From the cell containing the given text, extract its center point as (x, y) coordinate. 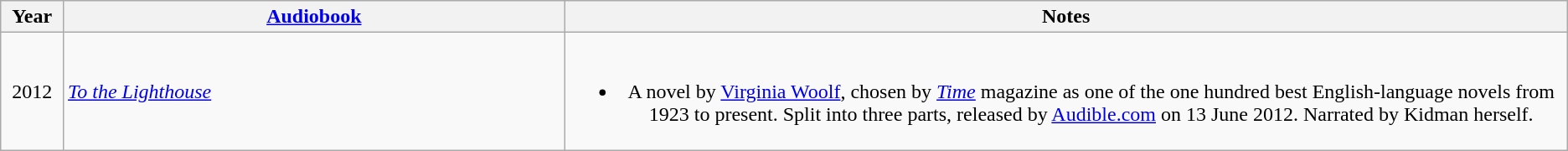
Notes (1065, 17)
To the Lighthouse (315, 91)
2012 (32, 91)
Audiobook (315, 17)
Year (32, 17)
